Search for the cell housing the specified text and yield its [x, y] center coordinate. 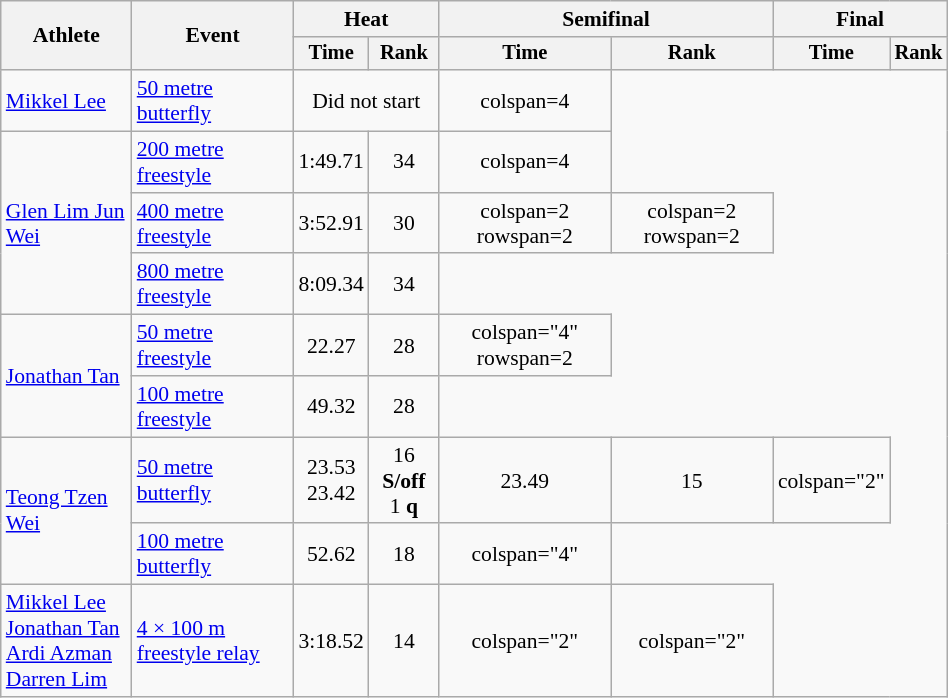
colspan="4" [525, 554]
800 metre freestyle [213, 284]
3:18.52 [330, 641]
49.32 [330, 406]
52.62 [330, 554]
400 metre freestyle [213, 224]
Athlete [66, 36]
Final [860, 19]
15 [692, 480]
Did not start [366, 100]
Semifinal [606, 19]
22.27 [330, 346]
30 [404, 224]
Jonathan Tan [66, 376]
8:09.34 [330, 284]
3:52.91 [330, 224]
1:49.71 [330, 162]
Heat [366, 19]
Teong Tzen Wei [66, 511]
18 [404, 554]
16 S/off1 q [404, 480]
colspan="4" rowspan=2 [525, 346]
100 metre freestyle [213, 406]
Mikkel Lee [66, 100]
4 × 100 m freestyle relay [213, 641]
100 metre butterfly [213, 554]
Event [213, 36]
Glen Lim Jun Wei [66, 224]
50 metre freestyle [213, 346]
200 metre freestyle [213, 162]
Mikkel LeeJonathan TanArdi AzmanDarren Lim [66, 641]
23.5323.42 [330, 480]
23.49 [525, 480]
14 [404, 641]
